Return (X, Y) of the center of cell containing provided text 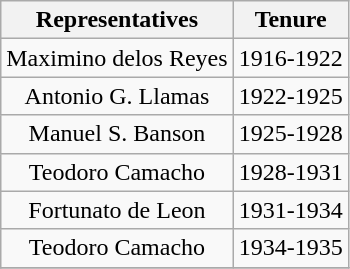
1928-1931 (290, 172)
Tenure (290, 20)
Manuel S. Banson (117, 134)
1934-1935 (290, 248)
Maximino delos Reyes (117, 58)
Antonio G. Llamas (117, 96)
1916-1922 (290, 58)
1931-1934 (290, 210)
1925-1928 (290, 134)
Representatives (117, 20)
1922-1925 (290, 96)
Fortunato de Leon (117, 210)
